Pinpoint the cell where the given text exists, returning its (X, Y) midpoint coordinate. 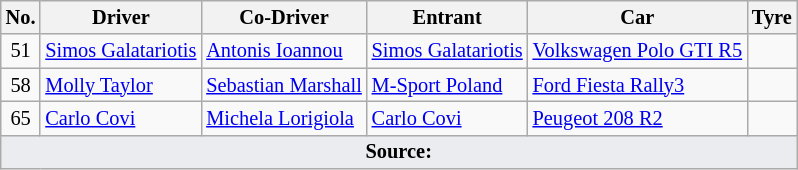
51 (21, 51)
Antonis Ioannou (284, 51)
Sebastian Marshall (284, 85)
Tyre (772, 17)
Ford Fiesta Rally3 (638, 85)
Volkswagen Polo GTI R5 (638, 51)
65 (21, 118)
Entrant (448, 17)
No. (21, 17)
M-Sport Poland (448, 85)
Car (638, 17)
Peugeot 208 R2 (638, 118)
Michela Lorigiola (284, 118)
58 (21, 85)
Molly Taylor (120, 85)
Co-Driver (284, 17)
Driver (120, 17)
Source: (399, 152)
